Provide the [X, Y] coordinate of the cell's center where the given text is located.  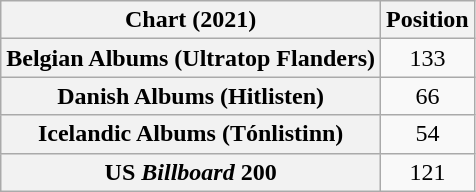
66 [428, 96]
121 [428, 172]
54 [428, 134]
Danish Albums (Hitlisten) [191, 96]
Belgian Albums (Ultratop Flanders) [191, 58]
Icelandic Albums (Tónlistinn) [191, 134]
Chart (2021) [191, 20]
Position [428, 20]
US Billboard 200 [191, 172]
133 [428, 58]
